Scan for the cell matching the given text and deliver its [x, y] coordinate at center. 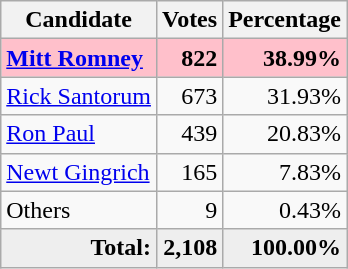
Percentage [285, 20]
Others [79, 210]
165 [189, 172]
Ron Paul [79, 134]
0.43% [285, 210]
9 [189, 210]
673 [189, 96]
Newt Gingrich [79, 172]
20.83% [285, 134]
Rick Santorum [79, 96]
100.00% [285, 248]
2,108 [189, 248]
822 [189, 58]
31.93% [285, 96]
Total: [79, 248]
38.99% [285, 58]
7.83% [285, 172]
Mitt Romney [79, 58]
Votes [189, 20]
Candidate [79, 20]
439 [189, 134]
